For the text-containing cell, return its midpoint in (X, Y) coordinate format. 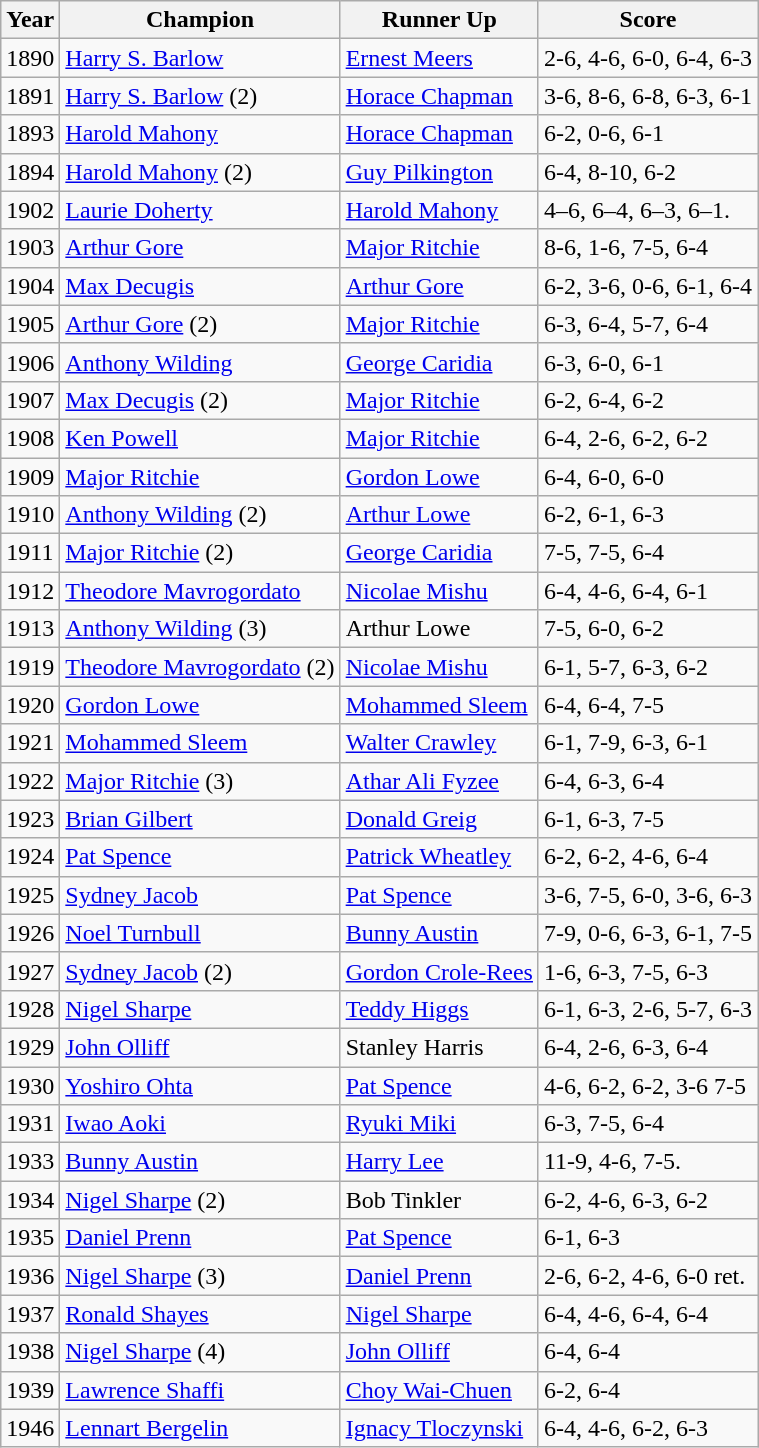
Ken Powell (200, 438)
Major Ritchie (3) (200, 781)
6-2, 6-1, 6-3 (648, 515)
4–6, 6–4, 6–3, 6–1. (648, 210)
Nigel Sharpe (4) (200, 1352)
Nigel Sharpe (2) (200, 1200)
6-3, 6-4, 5-7, 6-4 (648, 324)
6-2, 6-4, 6-2 (648, 400)
Stanley Harris (439, 1047)
1927 (30, 971)
1893 (30, 134)
Arthur Gore (2) (200, 324)
1938 (30, 1352)
1939 (30, 1390)
1924 (30, 857)
Lawrence Shaffi (200, 1390)
Anthony Wilding (200, 362)
1925 (30, 895)
Ronald Shayes (200, 1314)
Teddy Higgs (439, 1009)
Noel Turnbull (200, 933)
6-4, 6-0, 6-0 (648, 477)
Ignacy Tloczynski (439, 1428)
1934 (30, 1200)
Harold Mahony (2) (200, 172)
7-5, 7-5, 6-4 (648, 553)
1911 (30, 553)
Ryuki Miki (439, 1124)
Brian Gilbert (200, 819)
1890 (30, 58)
1913 (30, 629)
1928 (30, 1009)
1922 (30, 781)
1909 (30, 477)
Runner Up (439, 20)
1903 (30, 248)
Laurie Doherty (200, 210)
4-6, 6-2, 6-2, 3-6 7-5 (648, 1085)
1906 (30, 362)
6-2, 6-2, 4-6, 6-4 (648, 857)
1926 (30, 933)
Iwao Aoki (200, 1124)
1929 (30, 1047)
Guy Pilkington (439, 172)
1931 (30, 1124)
Harry S. Barlow (2) (200, 96)
Sydney Jacob (2) (200, 971)
Harry Lee (439, 1162)
Bob Tinkler (439, 1200)
6-1, 6-3 (648, 1238)
1930 (30, 1085)
6-2, 0-6, 6-1 (648, 134)
6-3, 7-5, 6-4 (648, 1124)
Ernest Meers (439, 58)
Score (648, 20)
3-6, 7-5, 6-0, 3-6, 6-3 (648, 895)
1937 (30, 1314)
1-6, 6-3, 7-5, 6-3 (648, 971)
1923 (30, 819)
1919 (30, 667)
Choy Wai-Chuen (439, 1390)
6-4, 2-6, 6-2, 6-2 (648, 438)
7-9, 0-6, 6-3, 6-1, 7-5 (648, 933)
1891 (30, 96)
1946 (30, 1428)
6-4, 8-10, 6-2 (648, 172)
2-6, 6-2, 4-6, 6-0 ret. (648, 1276)
Theodore Mavrogordato (2) (200, 667)
1933 (30, 1162)
Anthony Wilding (3) (200, 629)
6-3, 6-0, 6-1 (648, 362)
1894 (30, 172)
Gordon Crole-Rees (439, 971)
6-4, 6-4 (648, 1352)
1910 (30, 515)
2-6, 4-6, 6-0, 6-4, 6-3 (648, 58)
6-4, 6-4, 7-5 (648, 705)
Max Decugis (2) (200, 400)
Nigel Sharpe (3) (200, 1276)
Yoshiro Ohta (200, 1085)
1904 (30, 286)
Lennart Bergelin (200, 1428)
6-4, 4-6, 6-4, 6-1 (648, 591)
6-4, 2-6, 6-3, 6-4 (648, 1047)
6-4, 4-6, 6-4, 6-4 (648, 1314)
1936 (30, 1276)
Anthony Wilding (2) (200, 515)
1920 (30, 705)
6-1, 6-3, 7-5 (648, 819)
7-5, 6-0, 6-2 (648, 629)
6-1, 5-7, 6-3, 6-2 (648, 667)
Donald Greig (439, 819)
1935 (30, 1238)
6-4, 6-3, 6-4 (648, 781)
Max Decugis (200, 286)
Theodore Mavrogordato (200, 591)
Sydney Jacob (200, 895)
6-2, 3-6, 0-6, 6-1, 6-4 (648, 286)
8-6, 1-6, 7-5, 6-4 (648, 248)
Walter Crawley (439, 743)
6-1, 7-9, 6-3, 6-1 (648, 743)
6-4, 4-6, 6-2, 6-3 (648, 1428)
3-6, 8-6, 6-8, 6-3, 6-1 (648, 96)
1908 (30, 438)
Harry S. Barlow (200, 58)
1912 (30, 591)
Year (30, 20)
1902 (30, 210)
6-1, 6-3, 2-6, 5-7, 6-3 (648, 1009)
1921 (30, 743)
6-2, 6-4 (648, 1390)
11-9, 4-6, 7-5. (648, 1162)
Major Ritchie (2) (200, 553)
1905 (30, 324)
Champion (200, 20)
1907 (30, 400)
Patrick Wheatley (439, 857)
Athar Ali Fyzee (439, 781)
6-2, 4-6, 6-3, 6-2 (648, 1200)
